Capture the cell that displays the provided text and extract its (X, Y) central coordinate. 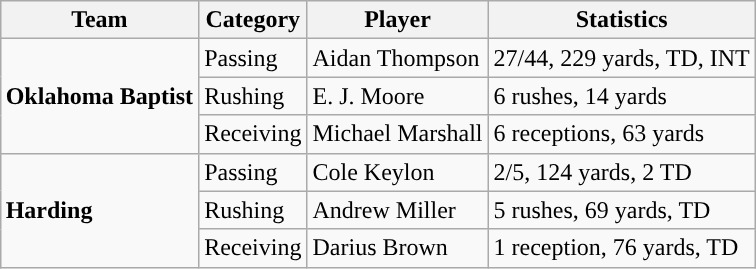
Harding (99, 210)
1 reception, 76 yards, TD (622, 248)
Aidan Thompson (398, 58)
2/5, 124 yards, 2 TD (622, 172)
5 rushes, 69 yards, TD (622, 210)
Andrew Miller (398, 210)
6 rushes, 14 yards (622, 96)
Category (253, 20)
Michael Marshall (398, 134)
Team (99, 20)
27/44, 229 yards, TD, INT (622, 58)
Darius Brown (398, 248)
6 receptions, 63 yards (622, 134)
Player (398, 20)
Oklahoma Baptist (99, 96)
Statistics (622, 20)
Cole Keylon (398, 172)
E. J. Moore (398, 96)
